Return the [x, y] coordinate for the center point of the cell that contains the specified text.  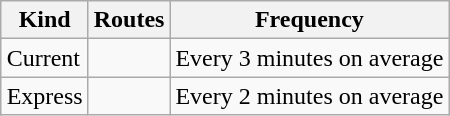
Current [44, 58]
Express [44, 96]
Every 3 minutes on average [310, 58]
Every 2 minutes on average [310, 96]
Routes [129, 20]
Kind [44, 20]
Frequency [310, 20]
